Extract the [x, y] coordinate from the center of the cell holding the provided text.  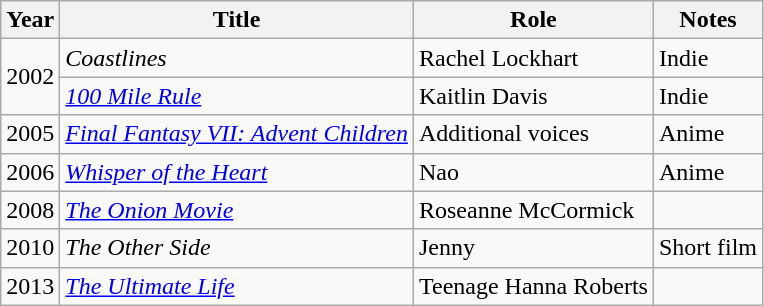
Teenage Hanna Roberts [533, 286]
Rachel Lockhart [533, 58]
100 Mile Rule [237, 96]
2005 [30, 134]
Kaitlin Davis [533, 96]
The Other Side [237, 248]
Whisper of the Heart [237, 172]
Jenny [533, 248]
Short film [708, 248]
Nao [533, 172]
2010 [30, 248]
The Ultimate Life [237, 286]
Additional voices [533, 134]
2002 [30, 77]
The Onion Movie [237, 210]
2013 [30, 286]
Year [30, 20]
2006 [30, 172]
Roseanne McCormick [533, 210]
2008 [30, 210]
Role [533, 20]
Coastlines [237, 58]
Final Fantasy VII: Advent Children [237, 134]
Title [237, 20]
Notes [708, 20]
